For the text-containing cell, return its midpoint in [x, y] coordinate format. 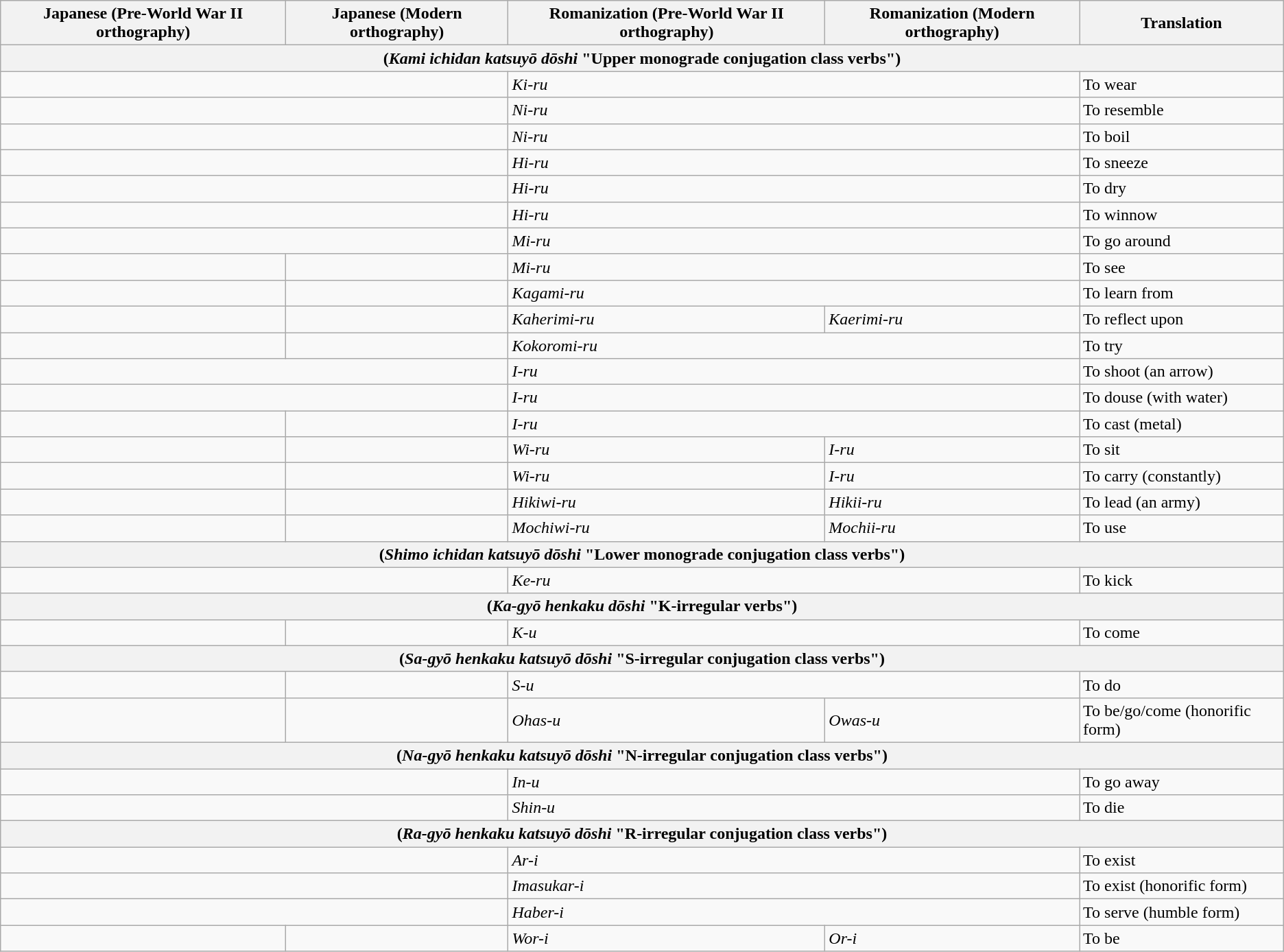
Wor-i [667, 938]
Ohas-u [667, 720]
To see [1182, 267]
To reflect upon [1182, 319]
To do [1182, 685]
To be/go/come (honorific form) [1182, 720]
To serve (humble form) [1182, 912]
Japanese (Pre-World War II orthography) [143, 23]
Kokoromi-ru [794, 345]
In-u [794, 781]
To be [1182, 938]
Mochii-ru [952, 528]
To come [1182, 632]
Mochiwi-ru [667, 528]
To douse (with water) [1182, 398]
To sit [1182, 450]
Owas-u [952, 720]
Romanization (Pre-World War II orthography) [667, 23]
(Na-gyō henkaku katsuyō dōshi "N-irregular conjugation class verbs") [642, 755]
Ar-i [794, 860]
To die [1182, 808]
(Shimo ichidan katsuyō dōshi "Lower monograde conjugation class verbs") [642, 554]
To sneeze [1182, 163]
Hikiwi-ru [667, 502]
Ke-ru [794, 580]
K-u [794, 632]
(Sa-gyō henkaku katsuyō dōshi "S-irregular conjugation class verbs") [642, 658]
To carry (constantly) [1182, 476]
Romanization (Modern orthography) [952, 23]
To shoot (an arrow) [1182, 372]
Hikii-ru [952, 502]
Ki-ru [794, 84]
To exist (honorific form) [1182, 886]
To exist [1182, 860]
To go away [1182, 781]
Imasukar-i [794, 886]
To lead (an army) [1182, 502]
To cast (metal) [1182, 424]
To winnow [1182, 215]
To kick [1182, 580]
To dry [1182, 189]
(Ra-gyō henkaku katsuyō dōshi "R-irregular conjugation class verbs") [642, 834]
To go around [1182, 241]
Kagami-ru [794, 293]
To wear [1182, 84]
To boil [1182, 136]
To resemble [1182, 110]
Japanese (Modern orthography) [396, 23]
Kaherimi-ru [667, 319]
Translation [1182, 23]
(Ka-gyō henkaku dōshi "K-irregular verbs") [642, 606]
To use [1182, 528]
To learn from [1182, 293]
Shin-u [794, 808]
Haber-i [794, 912]
Or-i [952, 938]
Kaerimi-ru [952, 319]
(Kami ichidan katsuyō dōshi "Upper monograde conjugation class verbs") [642, 58]
To try [1182, 345]
S-u [794, 685]
